Determine the (X, Y) coordinate at the center of the cell enclosing the given text.  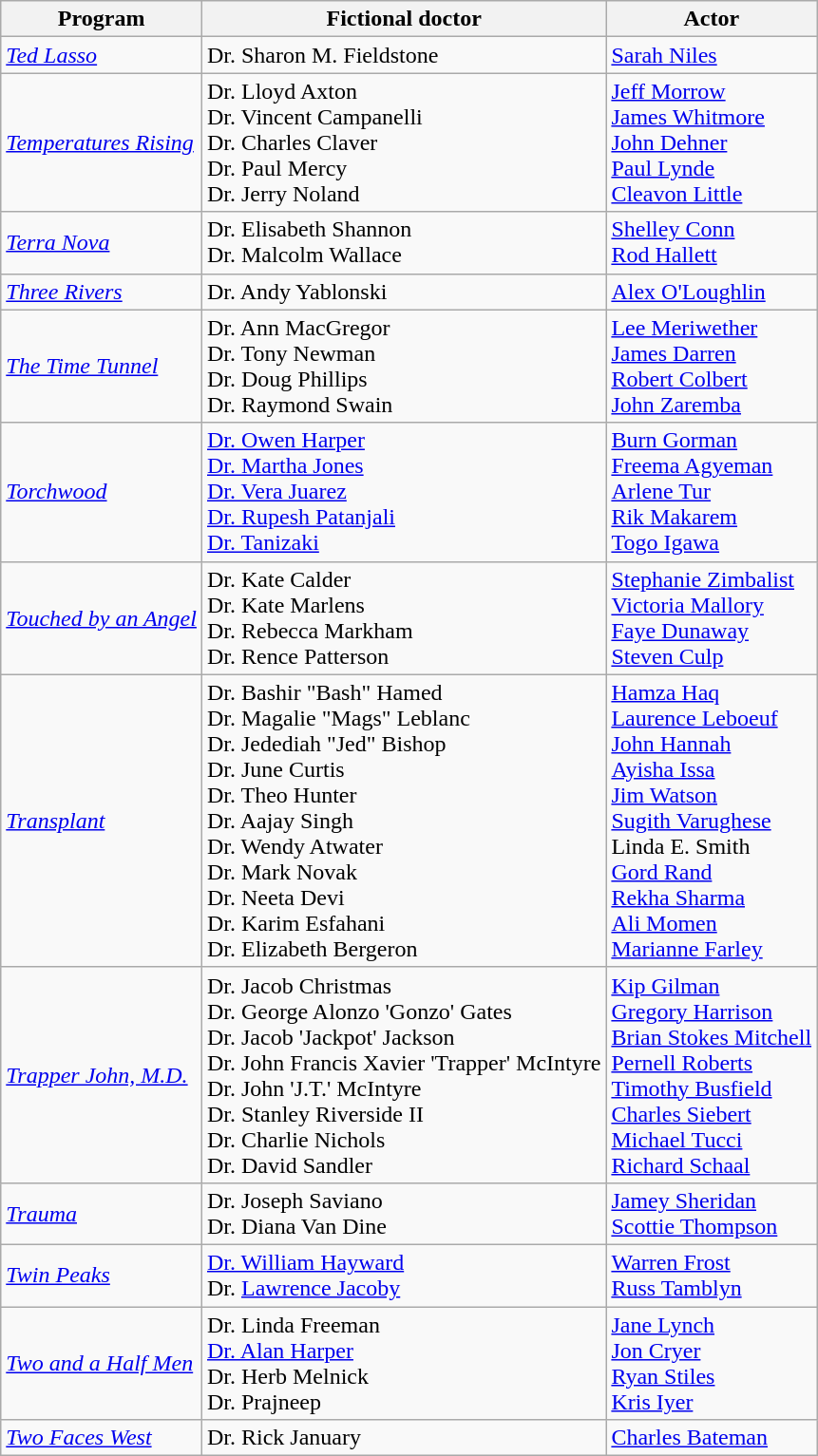
Actor (712, 19)
Transplant (102, 821)
Twin Peaks (102, 1275)
Dr. Sharon M. Fieldstone (403, 55)
Three Rivers (102, 292)
Temperatures Rising (102, 142)
Torchwood (102, 492)
Dr. Joseph SavianoDr. Diana Van Dine (403, 1214)
Dr. Owen HarperDr. Martha JonesDr. Vera JuarezDr. Rupesh PatanjaliDr. Tanizaki (403, 492)
Dr. Ann MacGregorDr. Tony NewmanDr. Doug PhillipsDr. Raymond Swain (403, 367)
Trapper John, M.D. (102, 1075)
Ted Lasso (102, 55)
Fictional doctor (403, 19)
Program (102, 19)
Trauma (102, 1214)
Warren FrostRuss Tamblyn (712, 1275)
Dr. William HaywardDr. Lawrence Jacoby (403, 1275)
Two Faces West (102, 1438)
Lee MeriwetherJames DarrenRobert ColbertJohn Zaremba (712, 367)
Dr. Linda FreemanDr. Alan HarperDr. Herb MelnickDr. Prajneep (403, 1364)
Dr. Kate CalderDr. Kate MarlensDr. Rebecca MarkhamDr. Rence Patterson (403, 617)
Kip GilmanGregory HarrisonBrian Stokes MitchellPernell RobertsTimothy BusfieldCharles SiebertMichael TucciRichard Schaal (712, 1075)
Sarah Niles (712, 55)
Jeff MorrowJames WhitmoreJohn DehnerPaul LyndeCleavon Little (712, 142)
The Time Tunnel (102, 367)
Hamza HaqLaurence LeboeufJohn HannahAyisha IssaJim WatsonSugith VarugheseLinda E. SmithGord RandRekha SharmaAli MomenMarianne Farley (712, 821)
Terra Nova (102, 243)
Touched by an Angel (102, 617)
Burn GormanFreema AgyemanArlene TurRik MakaremTogo Igawa (712, 492)
Two and a Half Men (102, 1364)
Stephanie ZimbalistVictoria MalloryFaye DunawaySteven Culp (712, 617)
Jamey SheridanScottie Thompson (712, 1214)
Dr. Andy Yablonski (403, 292)
Alex O'Loughlin (712, 292)
Jane LynchJon CryerRyan StilesKris Iyer (712, 1364)
Shelley ConnRod Hallett (712, 243)
Dr. Lloyd AxtonDr. Vincent CampanelliDr. Charles ClaverDr. Paul MercyDr. Jerry Noland (403, 142)
Dr. Rick January (403, 1438)
Dr. Elisabeth ShannonDr. Malcolm Wallace (403, 243)
Charles Bateman (712, 1438)
